For the text-containing cell, return its midpoint in (x, y) coordinate format. 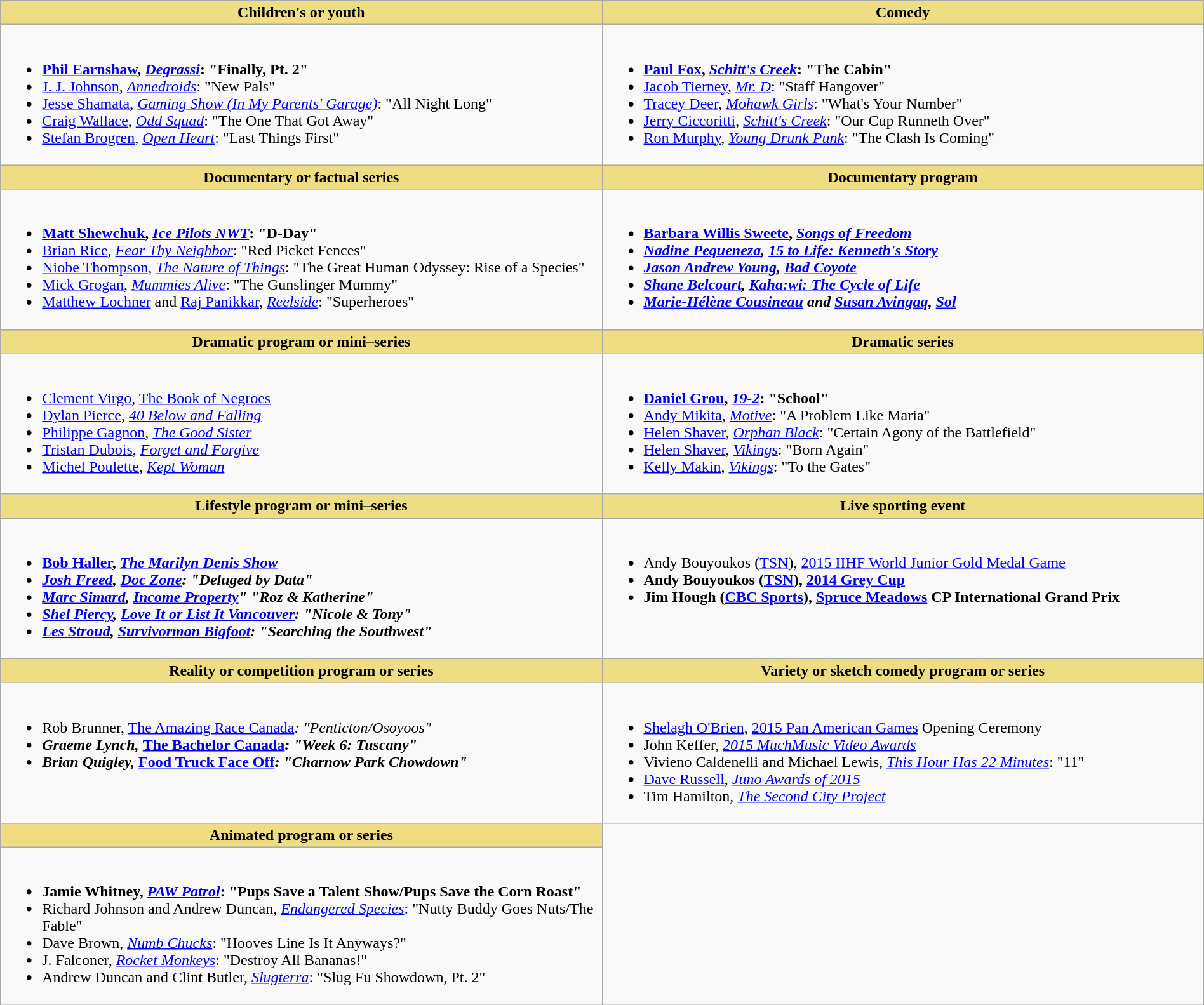
Animated program or series (301, 835)
Lifestyle program or mini–series (301, 506)
Comedy (903, 13)
Documentary or factual series (301, 177)
Children's or youth (301, 13)
Variety or sketch comedy program or series (903, 670)
Dramatic series (903, 342)
Documentary program (903, 177)
Dramatic program or mini–series (301, 342)
Live sporting event (903, 506)
Reality or competition program or series (301, 670)
